Return the (X, Y) coordinate for the center point of the cell that contains the specified text.  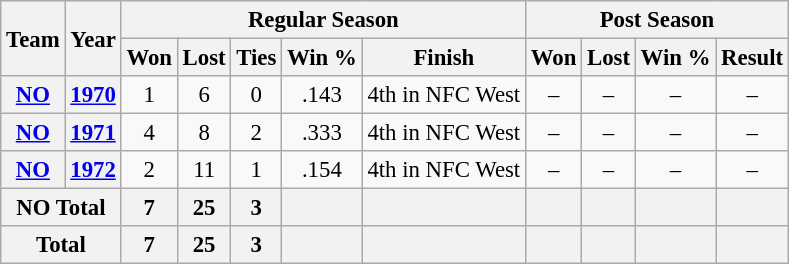
Ties (256, 58)
NO Total (61, 208)
Team (33, 38)
4 (149, 133)
0 (256, 95)
Regular Season (323, 20)
1971 (93, 133)
Post Season (656, 20)
Result (752, 58)
8 (204, 133)
.154 (322, 170)
Year (93, 38)
Total (61, 245)
1972 (93, 170)
.143 (322, 95)
6 (204, 95)
.333 (322, 133)
Finish (444, 58)
1970 (93, 95)
11 (204, 170)
